Locate the cell with the specified text and output its (x, y) center coordinate. 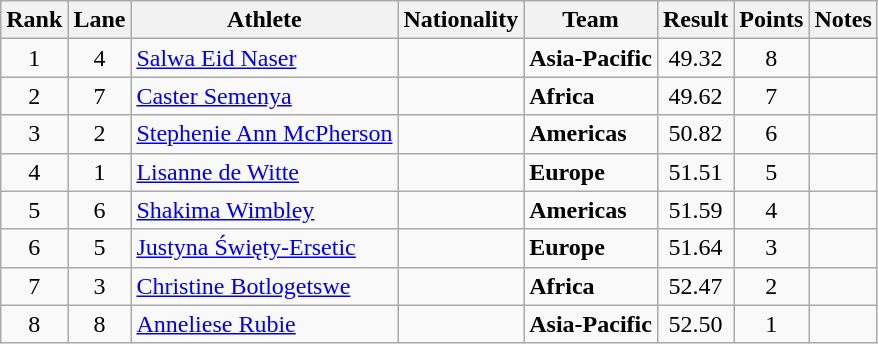
49.32 (695, 58)
Salwa Eid Naser (264, 58)
Lisanne de Witte (264, 172)
Christine Botlogetswe (264, 286)
Result (695, 20)
51.64 (695, 248)
Rank (34, 20)
50.82 (695, 134)
51.51 (695, 172)
Justyna Święty-Ersetic (264, 248)
Stephenie Ann McPherson (264, 134)
Athlete (264, 20)
Caster Semenya (264, 96)
52.50 (695, 324)
51.59 (695, 210)
Team (591, 20)
Points (772, 20)
Nationality (461, 20)
49.62 (695, 96)
Shakima Wimbley (264, 210)
Lane (100, 20)
Anneliese Rubie (264, 324)
52.47 (695, 286)
Notes (843, 20)
